For the text-containing cell, return its midpoint in [X, Y] coordinate format. 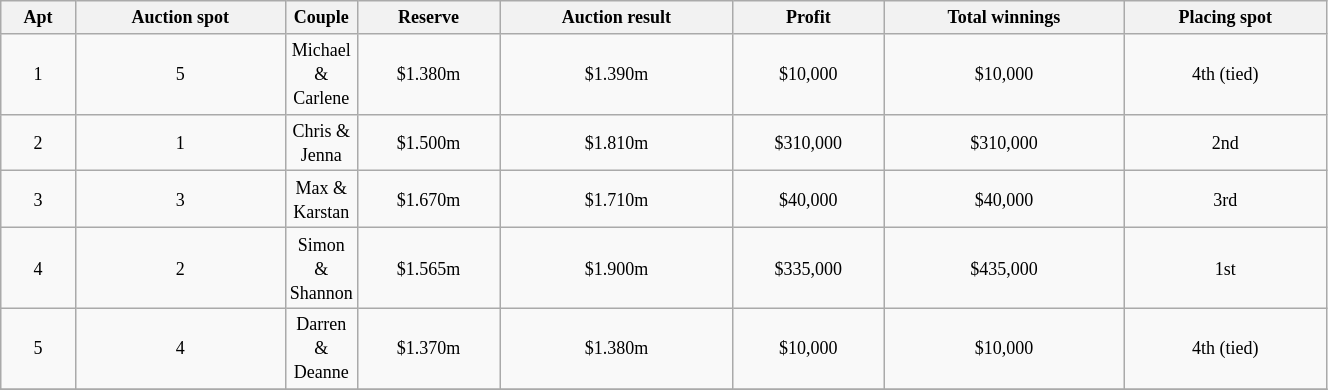
Total winnings [1004, 18]
$335,000 [808, 268]
2nd [1225, 142]
$1.500m [428, 142]
Reserve [428, 18]
1st [1225, 268]
$1.900m [616, 268]
3rd [1225, 200]
Couple [321, 18]
Auction result [616, 18]
$1.710m [616, 200]
$1.370m [428, 348]
Darren & Deanne [321, 348]
$1.810m [616, 142]
$1.565m [428, 268]
Apt [38, 18]
Auction spot [180, 18]
Placing spot [1225, 18]
$1.670m [428, 200]
Profit [808, 18]
$1.390m [616, 74]
Michael & Carlene [321, 74]
Max & Karstan [321, 200]
Chris & Jenna [321, 142]
Simon & Shannon [321, 268]
$435,000 [1004, 268]
